Return (X, Y) of the center of cell containing provided text 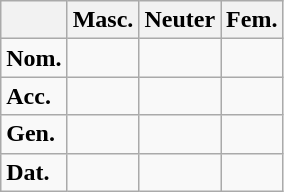
Gen. (34, 134)
Neuter (180, 20)
Nom. (34, 58)
Masc. (103, 20)
Dat. (34, 172)
Acc. (34, 96)
Fem. (252, 20)
